Scan for the cell matching the given text and deliver its [X, Y] coordinate at center. 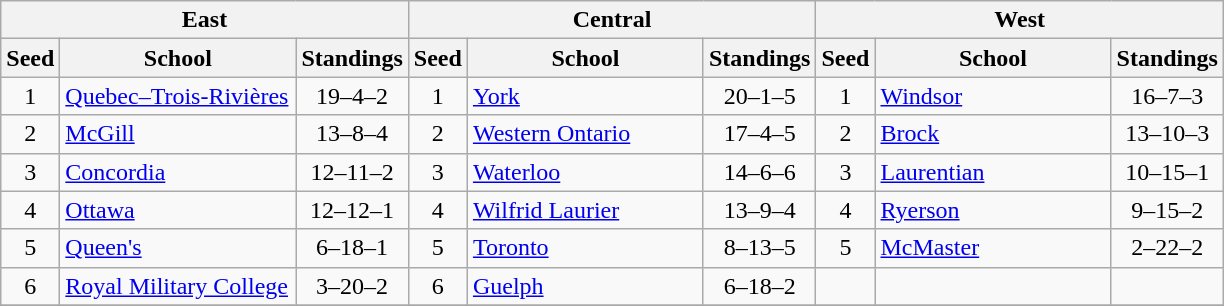
McGill [178, 134]
16–7–3 [1167, 96]
York [585, 96]
Quebec–Trois-Rivières [178, 96]
Western Ontario [585, 134]
West [1020, 20]
2–22–2 [1167, 248]
Concordia [178, 172]
3–20–2 [352, 286]
Wilfrid Laurier [585, 210]
19–4–2 [352, 96]
Waterloo [585, 172]
Windsor [993, 96]
12–12–1 [352, 210]
10–15–1 [1167, 172]
12–11–2 [352, 172]
9–15–2 [1167, 210]
20–1–5 [759, 96]
13–10–3 [1167, 134]
Laurentian [993, 172]
Ottawa [178, 210]
Central [612, 20]
Guelph [585, 286]
Ryerson [993, 210]
8–13–5 [759, 248]
Toronto [585, 248]
13–8–4 [352, 134]
East [205, 20]
13–9–4 [759, 210]
6–18–2 [759, 286]
14–6–6 [759, 172]
Royal Military College [178, 286]
McMaster [993, 248]
Brock [993, 134]
17–4–5 [759, 134]
Queen's [178, 248]
6–18–1 [352, 248]
